Scan for the cell matching the given text and deliver its (X, Y) coordinate at center. 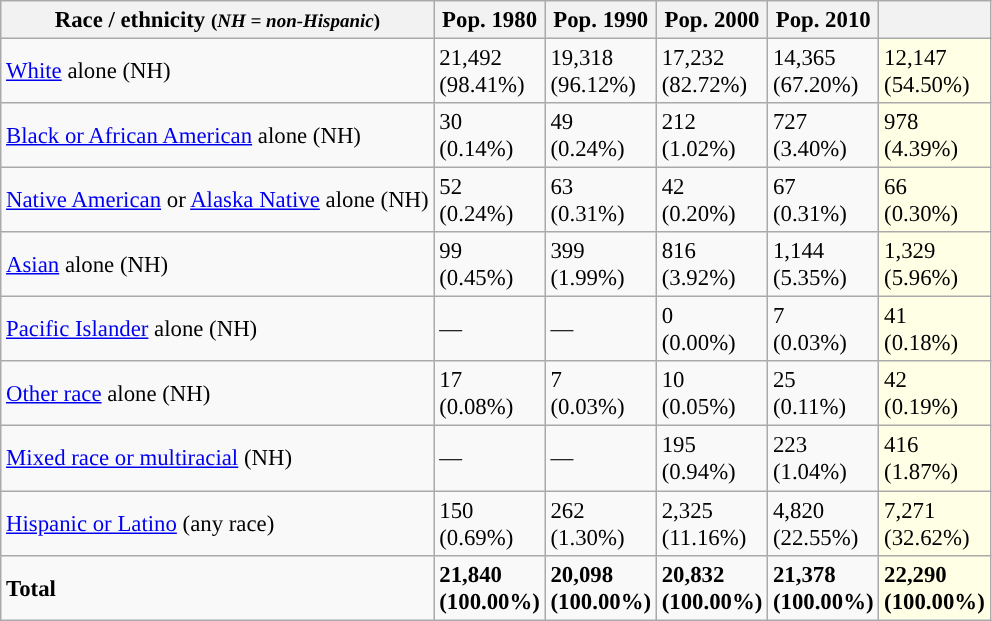
4,820(22.55%) (824, 524)
42(0.20%) (712, 200)
212(1.02%) (712, 136)
Race / ethnicity (NH = non-Hispanic) (218, 20)
12,147(54.50%) (934, 72)
Hispanic or Latino (any race) (218, 524)
49(0.24%) (600, 136)
816(3.92%) (712, 264)
Asian alone (NH) (218, 264)
22,290(100.00%) (934, 588)
17(0.08%) (490, 394)
21,378(100.00%) (824, 588)
White alone (NH) (218, 72)
21,840(100.00%) (490, 588)
978(4.39%) (934, 136)
Native American or Alaska Native alone (NH) (218, 200)
195(0.94%) (712, 458)
727(3.40%) (824, 136)
7,271(32.62%) (934, 524)
223(1.04%) (824, 458)
42(0.19%) (934, 394)
Pop. 2000 (712, 20)
Pop. 1990 (600, 20)
416(1.87%) (934, 458)
19,318(96.12%) (600, 72)
20,098(100.00%) (600, 588)
17,232(82.72%) (712, 72)
52(0.24%) (490, 200)
0(0.00%) (712, 330)
Total (218, 588)
30(0.14%) (490, 136)
1,144(5.35%) (824, 264)
41(0.18%) (934, 330)
67(0.31%) (824, 200)
Pacific Islander alone (NH) (218, 330)
Mixed race or multiracial (NH) (218, 458)
10(0.05%) (712, 394)
Black or African American alone (NH) (218, 136)
2,325(11.16%) (712, 524)
Pop. 2010 (824, 20)
63(0.31%) (600, 200)
25(0.11%) (824, 394)
399(1.99%) (600, 264)
99(0.45%) (490, 264)
21,492(98.41%) (490, 72)
Pop. 1980 (490, 20)
262(1.30%) (600, 524)
14,365(67.20%) (824, 72)
Other race alone (NH) (218, 394)
66(0.30%) (934, 200)
20,832(100.00%) (712, 588)
150(0.69%) (490, 524)
1,329(5.96%) (934, 264)
